Find where the given text appears and provide that cell's center as [X, Y] coordinate. 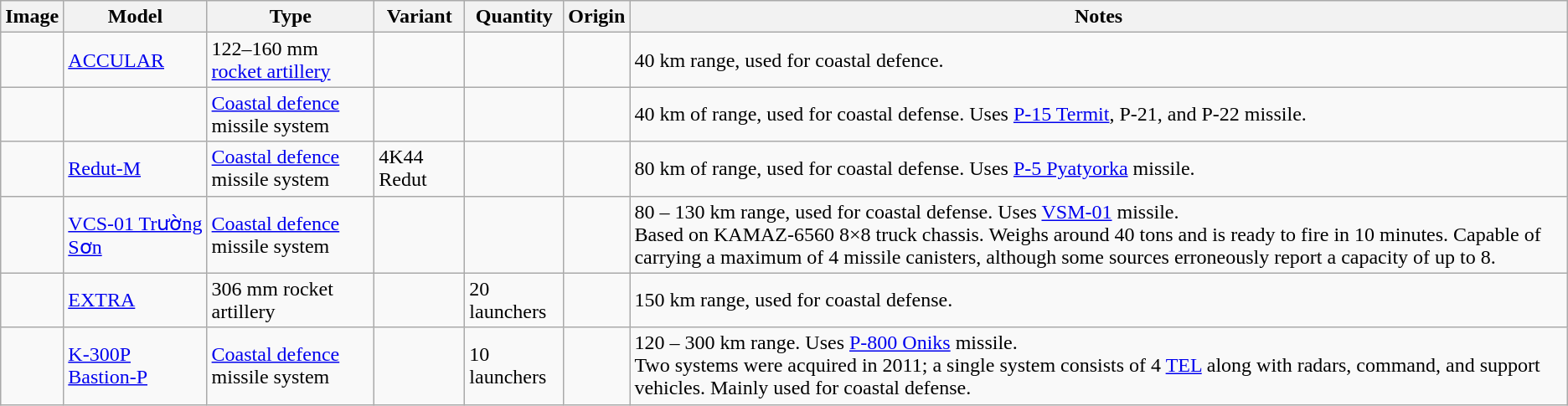
40 km of range, used for coastal defense. Uses P-15 Termit, P-21, and P-22 missile. [1099, 114]
Origin [596, 17]
306 mm rocket artillery [291, 300]
20 launchers [514, 300]
Notes [1099, 17]
Type [291, 17]
40 km range, used for coastal defence. [1099, 60]
Redut-M [136, 169]
EXTRA [136, 300]
K-300P Bastion-P [136, 366]
122–160 mm rocket artillery [291, 60]
150 km range, used for coastal defense. [1099, 300]
Quantity [514, 17]
Model [136, 17]
Image [32, 17]
10 launchers [514, 366]
4K44 Redut [420, 169]
Variant [420, 17]
VCS-01 Trường Sơn [136, 234]
80 km of range, used for coastal defense. Uses P-5 Pyatyorka missile. [1099, 169]
ACCULAR [136, 60]
